Output the (x, y) coordinate of the center of the cell containing the given text.  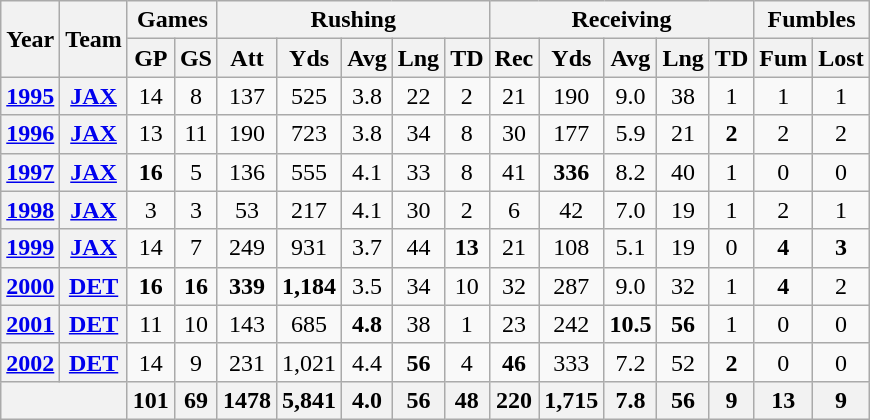
5.9 (630, 134)
143 (246, 324)
231 (246, 362)
22 (418, 96)
6 (514, 210)
7.8 (630, 400)
Team (94, 39)
108 (572, 248)
723 (310, 134)
GP (150, 58)
5.1 (630, 248)
52 (683, 362)
287 (572, 286)
5,841 (310, 400)
339 (246, 286)
Receiving (622, 20)
1997 (30, 172)
69 (196, 400)
931 (310, 248)
5 (196, 172)
4.4 (368, 362)
3.7 (368, 248)
1,715 (572, 400)
137 (246, 96)
41 (514, 172)
220 (514, 400)
8.2 (630, 172)
GS (196, 58)
7.2 (630, 362)
Att (246, 58)
685 (310, 324)
101 (150, 400)
Fum (784, 58)
10.5 (630, 324)
2000 (30, 286)
33 (418, 172)
1998 (30, 210)
555 (310, 172)
Lost (841, 58)
Games (172, 20)
4.8 (368, 324)
7 (196, 248)
48 (467, 400)
1,184 (310, 286)
4.0 (368, 400)
2001 (30, 324)
1,021 (310, 362)
217 (310, 210)
42 (572, 210)
7.0 (630, 210)
Rushing (353, 20)
Fumbles (812, 20)
1996 (30, 134)
40 (683, 172)
1995 (30, 96)
3.5 (368, 286)
333 (572, 362)
177 (572, 134)
44 (418, 248)
Rec (514, 58)
242 (572, 324)
2002 (30, 362)
1478 (246, 400)
336 (572, 172)
1999 (30, 248)
525 (310, 96)
Year (30, 39)
249 (246, 248)
46 (514, 362)
23 (514, 324)
53 (246, 210)
136 (246, 172)
